Scan for the cell matching the given text and deliver its (X, Y) coordinate at center. 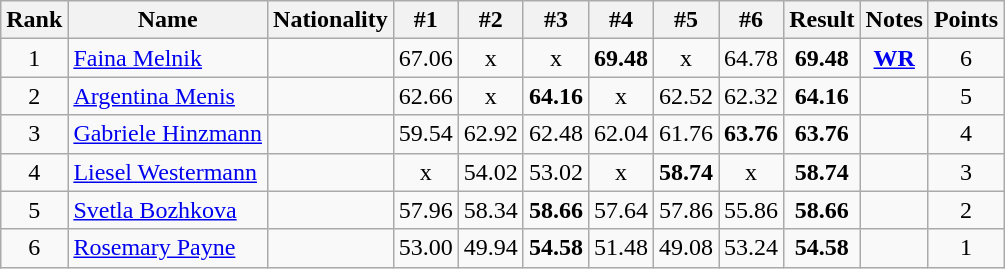
57.96 (426, 210)
64.78 (752, 58)
#6 (752, 20)
62.04 (620, 134)
Notes (894, 20)
Result (822, 20)
67.06 (426, 58)
54.02 (490, 172)
55.86 (752, 210)
53.00 (426, 248)
WR (894, 58)
57.86 (686, 210)
53.24 (752, 248)
Liesel Westermann (168, 172)
Rosemary Payne (168, 248)
62.66 (426, 96)
#1 (426, 20)
59.54 (426, 134)
51.48 (620, 248)
Svetla Bozhkova (168, 210)
#4 (620, 20)
49.08 (686, 248)
58.34 (490, 210)
Gabriele Hinzmann (168, 134)
Argentina Menis (168, 96)
62.52 (686, 96)
62.92 (490, 134)
Rank (34, 20)
Name (168, 20)
Faina Melnik (168, 58)
49.94 (490, 248)
61.76 (686, 134)
62.48 (556, 134)
Points (966, 20)
#2 (490, 20)
#3 (556, 20)
53.02 (556, 172)
62.32 (752, 96)
57.64 (620, 210)
#5 (686, 20)
Nationality (331, 20)
